Find where the given text appears and provide that cell's center as [X, Y] coordinate. 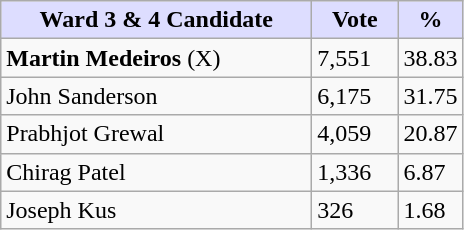
Vote [355, 20]
Prabhjot Grewal [156, 134]
Joseph Kus [156, 210]
Ward 3 & 4 Candidate [156, 20]
Chirag Patel [156, 172]
20.87 [430, 134]
6.87 [430, 172]
326 [355, 210]
7,551 [355, 58]
38.83 [430, 58]
1,336 [355, 172]
6,175 [355, 96]
% [430, 20]
Martin Medeiros (X) [156, 58]
31.75 [430, 96]
4,059 [355, 134]
John Sanderson [156, 96]
1.68 [430, 210]
